Scan for the cell matching the given text and deliver its [X, Y] coordinate at center. 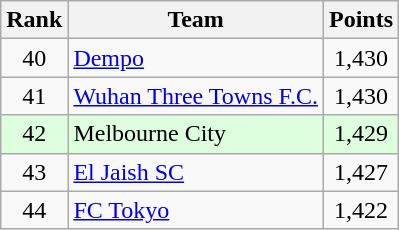
Wuhan Three Towns F.C. [196, 96]
Points [360, 20]
42 [34, 134]
43 [34, 172]
1,427 [360, 172]
FC Tokyo [196, 210]
1,429 [360, 134]
Team [196, 20]
44 [34, 210]
El Jaish SC [196, 172]
Rank [34, 20]
Melbourne City [196, 134]
1,422 [360, 210]
41 [34, 96]
40 [34, 58]
Dempo [196, 58]
